Output the [x, y] coordinate of the center of the cell containing the given text.  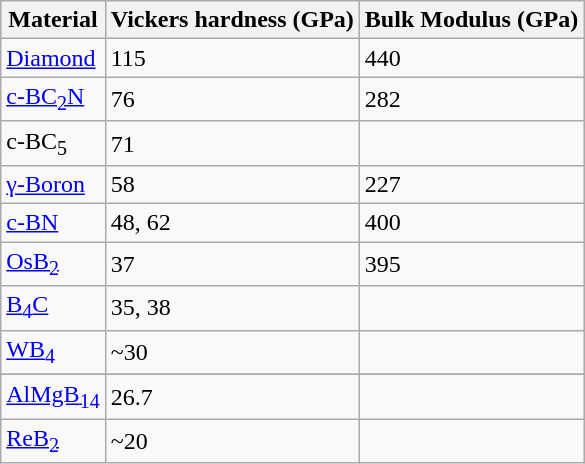
282 [471, 99]
Vickers hardness (GPa) [232, 20]
35, 38 [232, 308]
c-BC2N [53, 99]
58 [232, 185]
~20 [232, 441]
26.7 [232, 397]
~30 [232, 352]
ReB2 [53, 441]
γ-Boron [53, 185]
400 [471, 223]
Material [53, 20]
37 [232, 264]
OsB2 [53, 264]
48, 62 [232, 223]
B4C [53, 308]
Diamond [53, 58]
Bulk Modulus (GPa) [471, 20]
115 [232, 58]
WB4 [53, 352]
AlMgB14 [53, 397]
c-BN [53, 223]
71 [232, 143]
440 [471, 58]
395 [471, 264]
227 [471, 185]
76 [232, 99]
c-BC5 [53, 143]
